Extract the [x, y] coordinate from the center of the cell holding the provided text.  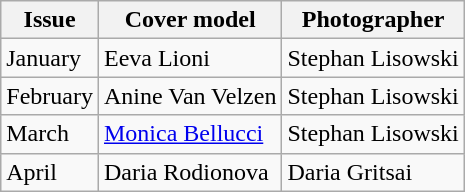
February [50, 96]
Anine Van Velzen [190, 96]
March [50, 134]
Daria Gritsai [373, 172]
Monica Bellucci [190, 134]
April [50, 172]
Cover model [190, 20]
Issue [50, 20]
Photographer [373, 20]
January [50, 58]
Daria Rodionova [190, 172]
Eeva Lioni [190, 58]
